Determine the (X, Y) coordinate at the center of the cell enclosing the given text.  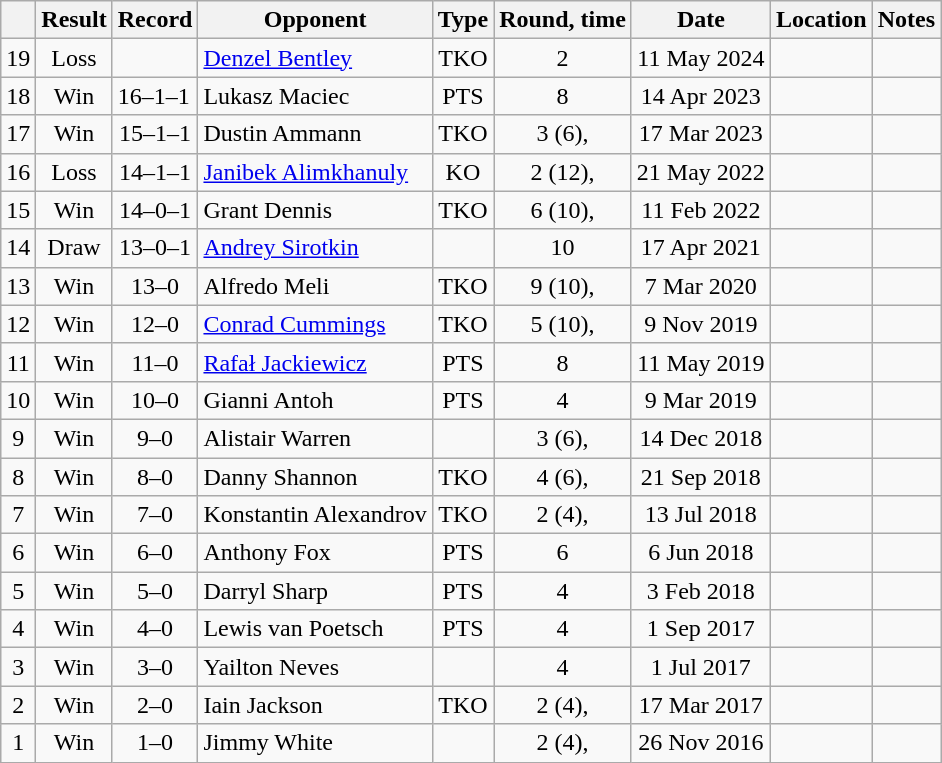
5 (10), (563, 324)
Lukasz Maciec (315, 96)
Type (462, 20)
7–0 (155, 515)
Record (155, 20)
5–0 (155, 591)
3–0 (155, 667)
3 (18, 667)
11–0 (155, 362)
Denzel Bentley (315, 58)
Janibek Alimkhanuly (315, 172)
21 Sep 2018 (700, 477)
26 Nov 2016 (700, 743)
18 (18, 96)
11 (18, 362)
12 (18, 324)
14 Apr 2023 (700, 96)
9 (18, 438)
13 (18, 286)
17 Mar 2023 (700, 134)
2–0 (155, 705)
1 (18, 743)
Rafał Jackiewicz (315, 362)
10–0 (155, 400)
Draw (74, 248)
Gianni Antoh (315, 400)
14–1–1 (155, 172)
7 (18, 515)
7 Mar 2020 (700, 286)
11 May 2024 (700, 58)
8–0 (155, 477)
Konstantin Alexandrov (315, 515)
6–0 (155, 553)
17 Apr 2021 (700, 248)
12–0 (155, 324)
4 (6), (563, 477)
5 (18, 591)
KO (462, 172)
9 (10), (563, 286)
13–0–1 (155, 248)
Danny Shannon (315, 477)
9 Nov 2019 (700, 324)
14–0–1 (155, 210)
15 (18, 210)
11 May 2019 (700, 362)
11 Feb 2022 (700, 210)
1 Jul 2017 (700, 667)
Lewis van Poetsch (315, 629)
Grant Dennis (315, 210)
13 Jul 2018 (700, 515)
Andrey Sirotkin (315, 248)
13–0 (155, 286)
17 Mar 2017 (700, 705)
6 Jun 2018 (700, 553)
9–0 (155, 438)
17 (18, 134)
Result (74, 20)
Conrad Cummings (315, 324)
Location (821, 20)
Opponent (315, 20)
15–1–1 (155, 134)
19 (18, 58)
2 (12), (563, 172)
4–0 (155, 629)
Darryl Sharp (315, 591)
Iain Jackson (315, 705)
3 Feb 2018 (700, 591)
Alfredo Meli (315, 286)
Round, time (563, 20)
Notes (906, 20)
9 Mar 2019 (700, 400)
14 (18, 248)
Alistair Warren (315, 438)
16–1–1 (155, 96)
Yailton Neves (315, 667)
14 Dec 2018 (700, 438)
16 (18, 172)
Dustin Ammann (315, 134)
Anthony Fox (315, 553)
1 Sep 2017 (700, 629)
1–0 (155, 743)
6 (10), (563, 210)
Jimmy White (315, 743)
21 May 2022 (700, 172)
Date (700, 20)
